Detect which cell encompasses the target text, then output its [x, y] center coordinate. 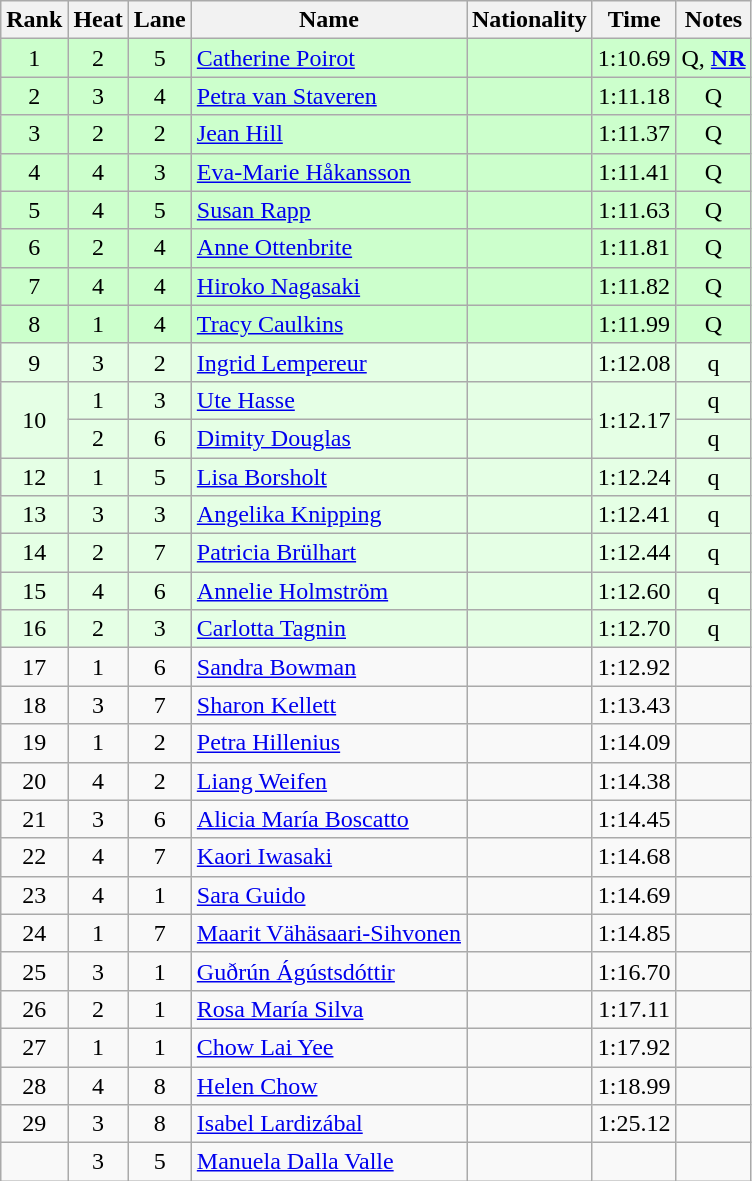
Petra Hillenius [328, 743]
Liang Weifen [328, 781]
Eva-Marie Håkansson [328, 172]
Ute Hasse [328, 400]
9 [34, 362]
15 [34, 591]
23 [34, 895]
Patricia Brülhart [328, 553]
Nationality [529, 20]
13 [34, 515]
21 [34, 819]
25 [34, 971]
1:11.63 [634, 210]
Ingrid Lempereur [328, 362]
1:14.09 [634, 743]
Rosa María Silva [328, 1009]
Angelika Knipping [328, 515]
1:17.11 [634, 1009]
1:11.99 [634, 324]
1:12.60 [634, 591]
1:11.37 [634, 134]
1:14.69 [634, 895]
1:14.68 [634, 857]
1:12.41 [634, 515]
Sandra Bowman [328, 667]
22 [34, 857]
1:11.81 [634, 248]
1:13.43 [634, 705]
Maarit Vähäsaari-Sihvonen [328, 933]
Notes [714, 20]
Name [328, 20]
Anne Ottenbrite [328, 248]
1:18.99 [634, 1085]
1:11.82 [634, 286]
Isabel Lardizábal [328, 1124]
Helen Chow [328, 1085]
1:16.70 [634, 971]
1:12.70 [634, 629]
28 [34, 1085]
1:12.08 [634, 362]
Manuela Dalla Valle [328, 1162]
14 [34, 553]
1:14.85 [634, 933]
1:11.18 [634, 96]
10 [34, 419]
1:10.69 [634, 58]
Susan Rapp [328, 210]
Sharon Kellett [328, 705]
17 [34, 667]
1:11.41 [634, 172]
1:12.92 [634, 667]
Dimity Douglas [328, 438]
27 [34, 1047]
Q, NR [714, 58]
16 [34, 629]
Carlotta Tagnin [328, 629]
1:12.17 [634, 419]
1:14.38 [634, 781]
Guðrún Ágústsdóttir [328, 971]
Catherine Poirot [328, 58]
Rank [34, 20]
Jean Hill [328, 134]
19 [34, 743]
Sara Guido [328, 895]
24 [34, 933]
20 [34, 781]
26 [34, 1009]
1:14.45 [634, 819]
Lane [160, 20]
Kaori Iwasaki [328, 857]
29 [34, 1124]
12 [34, 477]
Lisa Borsholt [328, 477]
Tracy Caulkins [328, 324]
Annelie Holmström [328, 591]
1:12.24 [634, 477]
1:12.44 [634, 553]
Time [634, 20]
Petra van Staveren [328, 96]
Chow Lai Yee [328, 1047]
1:25.12 [634, 1124]
Hiroko Nagasaki [328, 286]
18 [34, 705]
Heat [98, 20]
Alicia María Boscatto [328, 819]
1:17.92 [634, 1047]
